Find where the given text appears and provide that cell's center as [X, Y] coordinate. 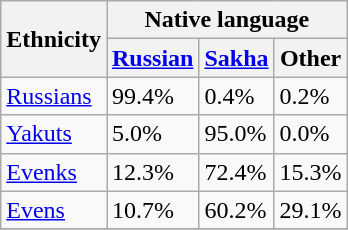
10.7% [152, 210]
Sakha [236, 58]
95.0% [236, 134]
Yakuts [54, 134]
0.0% [310, 134]
Native language [226, 20]
Russian [152, 58]
0.4% [236, 96]
12.3% [152, 172]
99.4% [152, 96]
29.1% [310, 210]
0.2% [310, 96]
60.2% [236, 210]
Other [310, 58]
15.3% [310, 172]
Evens [54, 210]
72.4% [236, 172]
Russians [54, 96]
Ethnicity [54, 39]
Evenks [54, 172]
5.0% [152, 134]
